Pinpoint the cell where the given text exists, returning its [x, y] midpoint coordinate. 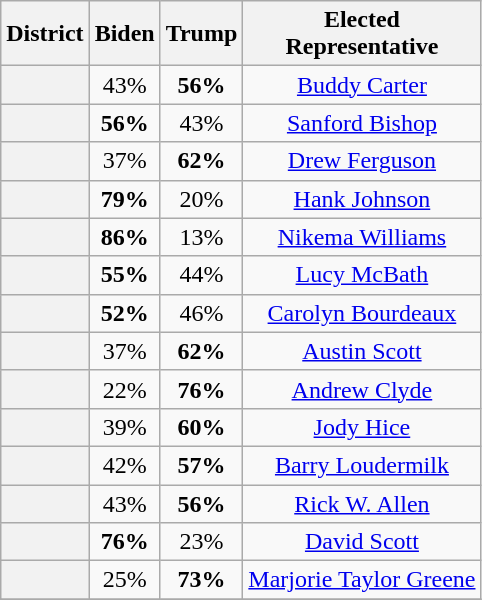
Jody Hice [362, 427]
57% [202, 465]
District [45, 34]
39% [124, 427]
Drew Ferguson [362, 161]
Trump [202, 34]
Buddy Carter [362, 85]
73% [202, 580]
David Scott [362, 542]
Nikema Williams [362, 237]
Biden [124, 34]
Lucy McBath [362, 275]
44% [202, 275]
13% [202, 237]
79% [124, 199]
20% [202, 199]
52% [124, 313]
ElectedRepresentative [362, 34]
Marjorie Taylor Greene [362, 580]
25% [124, 580]
Andrew Clyde [362, 389]
Carolyn Bourdeaux [362, 313]
22% [124, 389]
60% [202, 427]
Sanford Bishop [362, 123]
Rick W. Allen [362, 503]
42% [124, 465]
Hank Johnson [362, 199]
46% [202, 313]
Barry Loudermilk [362, 465]
23% [202, 542]
55% [124, 275]
Austin Scott [362, 351]
86% [124, 237]
